Find where the given text appears and provide that cell's center as [X, Y] coordinate. 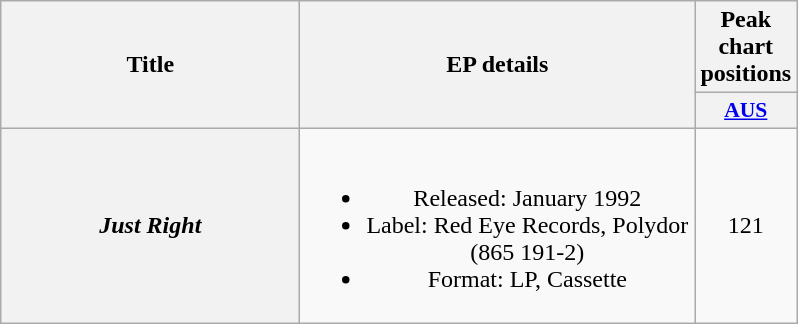
Title [150, 65]
EP details [498, 65]
Peak chart positions [746, 47]
AUS [746, 111]
Released: January 1992Label: Red Eye Records, Polydor (865 191-2)Format: LP, Cassette [498, 225]
Just Right [150, 225]
121 [746, 225]
